Output the (x, y) coordinate of the center of the cell containing the given text.  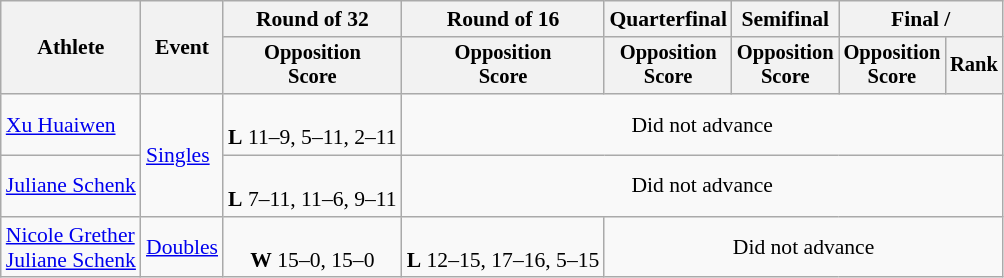
Round of 16 (504, 19)
Semifinal (786, 19)
L 7–11, 11–6, 9–11 (312, 186)
Round of 32 (312, 19)
Quarterfinal (668, 19)
L 12–15, 17–16, 5–15 (504, 248)
Event (182, 48)
Athlete (71, 48)
Xu Huaiwen (71, 124)
Doubles (182, 248)
Juliane Schenk (71, 186)
Nicole GretherJuliane Schenk (71, 248)
W 15–0, 15–0 (312, 248)
Rank (974, 66)
L 11–9, 5–11, 2–11 (312, 124)
Final / (921, 19)
Singles (182, 155)
